Provide the [x, y] coordinate of the cell's center where the given text is located.  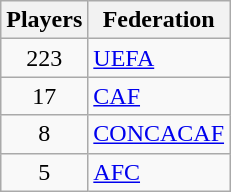
223 [44, 58]
CONCACAF [159, 134]
5 [44, 172]
AFC [159, 172]
CAF [159, 96]
8 [44, 134]
Players [44, 20]
Federation [159, 20]
UEFA [159, 58]
17 [44, 96]
